Return the (x, y) coordinate for the center point of the cell that contains the specified text.  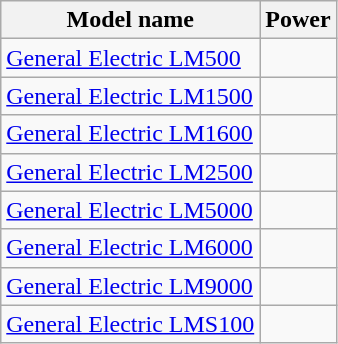
General Electric LM1600 (130, 134)
General Electric LM1500 (130, 96)
General Electric LM500 (130, 58)
General Electric LM2500 (130, 172)
General Electric LM5000 (130, 210)
General Electric LM6000 (130, 248)
Power (298, 20)
General Electric LMS100 (130, 324)
General Electric LM9000 (130, 286)
Model name (130, 20)
